From the cell containing the given text, extract its center point as [x, y] coordinate. 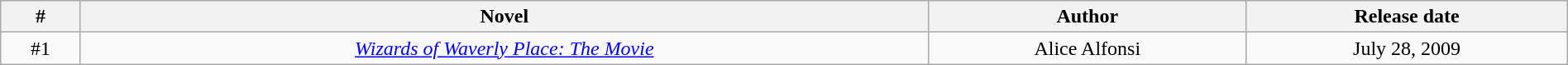
July 28, 2009 [1407, 48]
Author [1087, 17]
Alice Alfonsi [1087, 48]
Wizards of Waverly Place: The Movie [504, 48]
Novel [504, 17]
Release date [1407, 17]
# [41, 17]
#1 [41, 48]
